Identify which cell holds the provided text, then report its [x, y] central coordinate. 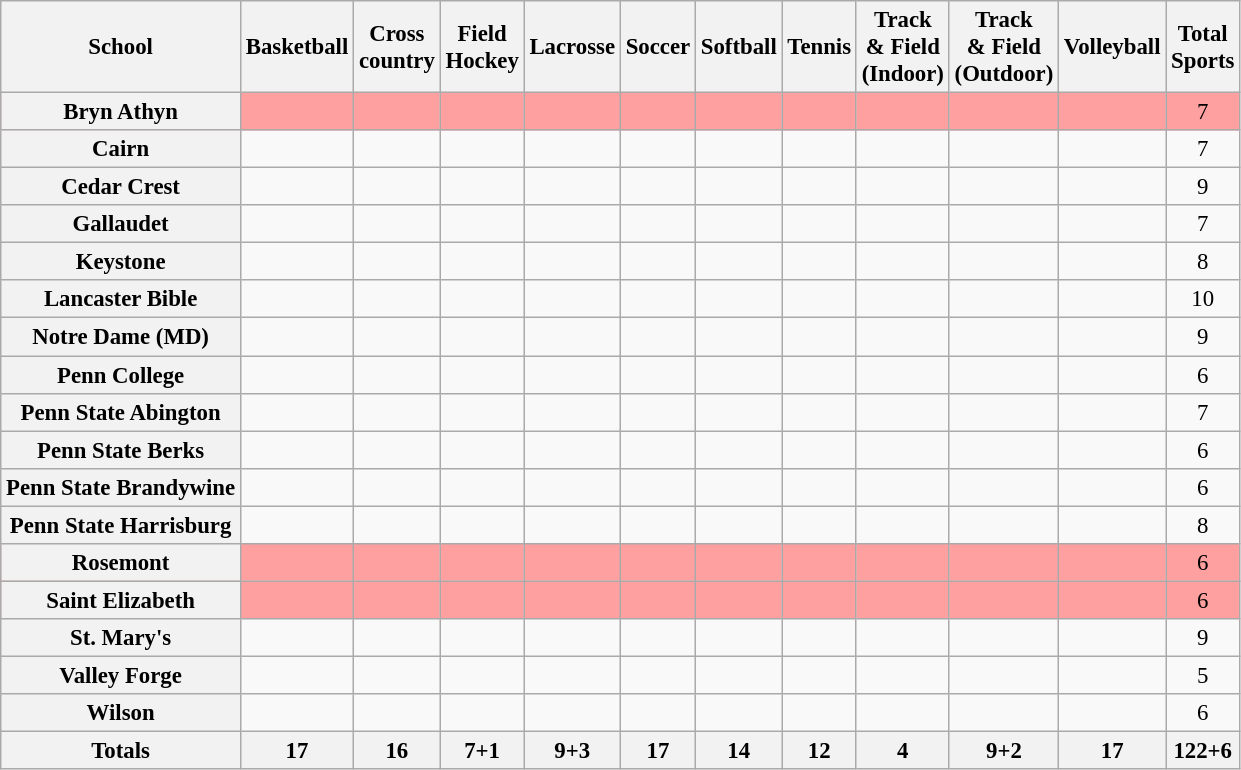
Volleyball [1112, 47]
Notre Dame (MD) [121, 337]
Cedar Crest [121, 187]
Tennis [819, 47]
Track& Field(Outdoor) [1004, 47]
4 [902, 751]
Totals [121, 751]
Bryn Athyn [121, 112]
Lacrosse [572, 47]
12 [819, 751]
FieldHockey [482, 47]
Crosscountry [398, 47]
10 [1203, 299]
Rosemont [121, 563]
Penn State Berks [121, 450]
Gallaudet [121, 224]
Softball [738, 47]
Saint Elizabeth [121, 600]
7+1 [482, 751]
Penn College [121, 375]
14 [738, 751]
122+6 [1203, 751]
9+2 [1004, 751]
Keystone [121, 262]
Lancaster Bible [121, 299]
Wilson [121, 713]
Track& Field(Indoor) [902, 47]
Penn State Harrisburg [121, 525]
Basketball [296, 47]
School [121, 47]
Penn State Abington [121, 412]
Valley Forge [121, 675]
Cairn [121, 149]
9+3 [572, 751]
5 [1203, 675]
16 [398, 751]
Penn State Brandywine [121, 487]
TotalSports [1203, 47]
St. Mary's [121, 638]
Soccer [658, 47]
